Detect which cell encompasses the target text, then output its (x, y) center coordinate. 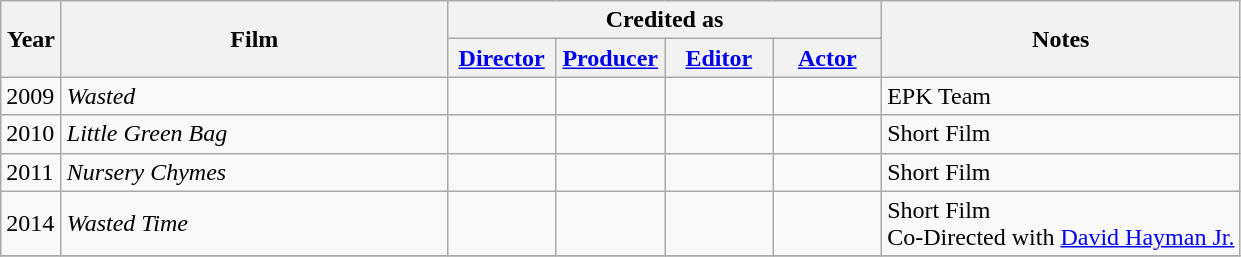
Wasted Time (254, 224)
Nursery Chymes (254, 172)
Director (502, 58)
Notes (1061, 39)
EPK Team (1061, 96)
Short FilmCo-Directed with David Hayman Jr. (1061, 224)
Credited as (664, 20)
Little Green Bag (254, 134)
Producer (610, 58)
Editor (718, 58)
2009 (32, 96)
2011 (32, 172)
Actor (828, 58)
Year (32, 39)
2010 (32, 134)
Film (254, 39)
2014 (32, 224)
Wasted (254, 96)
